Capture the cell that displays the provided text and extract its (X, Y) central coordinate. 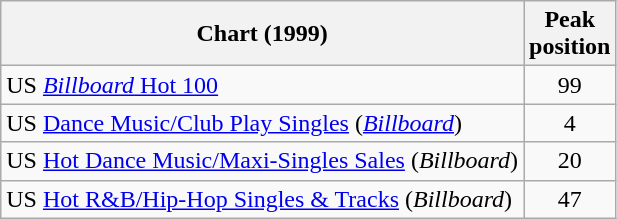
US Hot Dance Music/Maxi-Singles Sales (Billboard) (262, 161)
4 (570, 123)
US Dance Music/Club Play Singles (Billboard) (262, 123)
Chart (1999) (262, 34)
99 (570, 85)
20 (570, 161)
US Billboard Hot 100 (262, 85)
47 (570, 199)
Peakposition (570, 34)
US Hot R&B/Hip-Hop Singles & Tracks (Billboard) (262, 199)
